Determine the [x, y] coordinate at the center of the cell enclosing the given text.  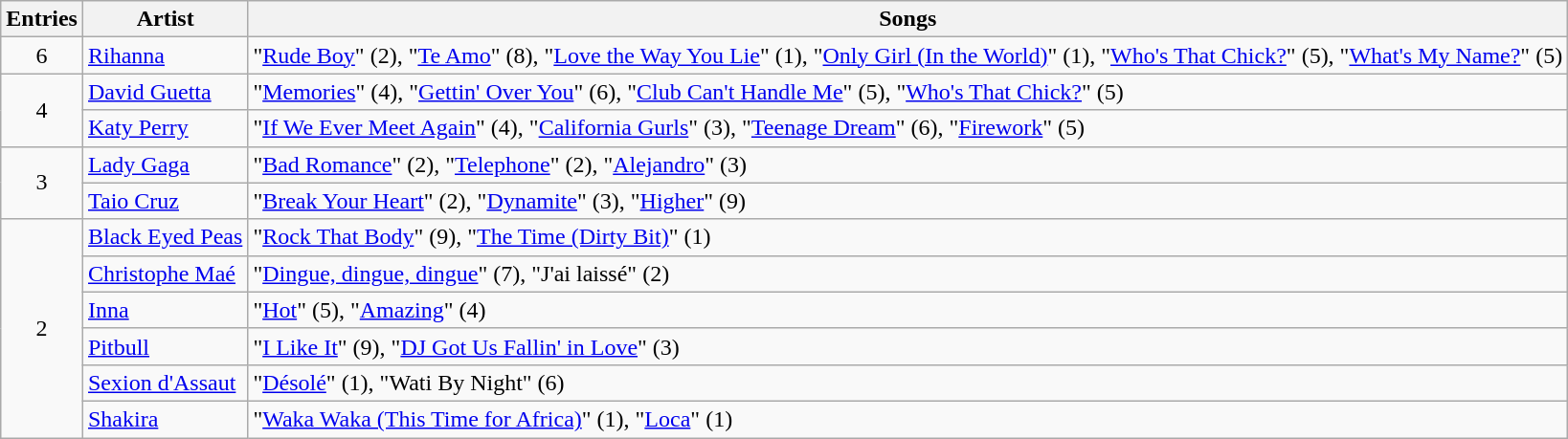
Pitbull [165, 346]
"Memories" (4), "Gettin' Over You" (6), "Club Can't Handle Me" (5), "Who's That Chick?" (5) [907, 92]
"Dingue, dingue, dingue" (7), "J'ai laissé" (2) [907, 274]
Shakira [165, 419]
Sexion d'Assaut [165, 383]
6 [42, 55]
"Désolé" (1), "Wati By Night" (6) [907, 383]
3 [42, 183]
"Waka Waka (This Time for Africa)" (1), "Loca" (1) [907, 419]
Inna [165, 310]
"Bad Romance" (2), "Telephone" (2), "Alejandro" (3) [907, 165]
Artist [165, 19]
Songs [907, 19]
4 [42, 110]
Black Eyed Peas [165, 237]
"I Like It" (9), "DJ Got Us Fallin' in Love" (3) [907, 346]
2 [42, 328]
"Rock That Body" (9), "The Time (Dirty Bit)" (1) [907, 237]
Christophe Maé [165, 274]
"Hot" (5), "Amazing" (4) [907, 310]
Taio Cruz [165, 201]
Lady Gaga [165, 165]
David Guetta [165, 92]
Entries [42, 19]
"Break Your Heart" (2), "Dynamite" (3), "Higher" (9) [907, 201]
Rihanna [165, 55]
"Rude Boy" (2), "Te Amo" (8), "Love the Way You Lie" (1), "Only Girl (In the World)" (1), "Who's That Chick?" (5), "What's My Name?" (5) [907, 55]
Katy Perry [165, 128]
"If We Ever Meet Again" (4), "California Gurls" (3), "Teenage Dream" (6), "Firework" (5) [907, 128]
